Find where the given text appears and provide that cell's center as (X, Y) coordinate. 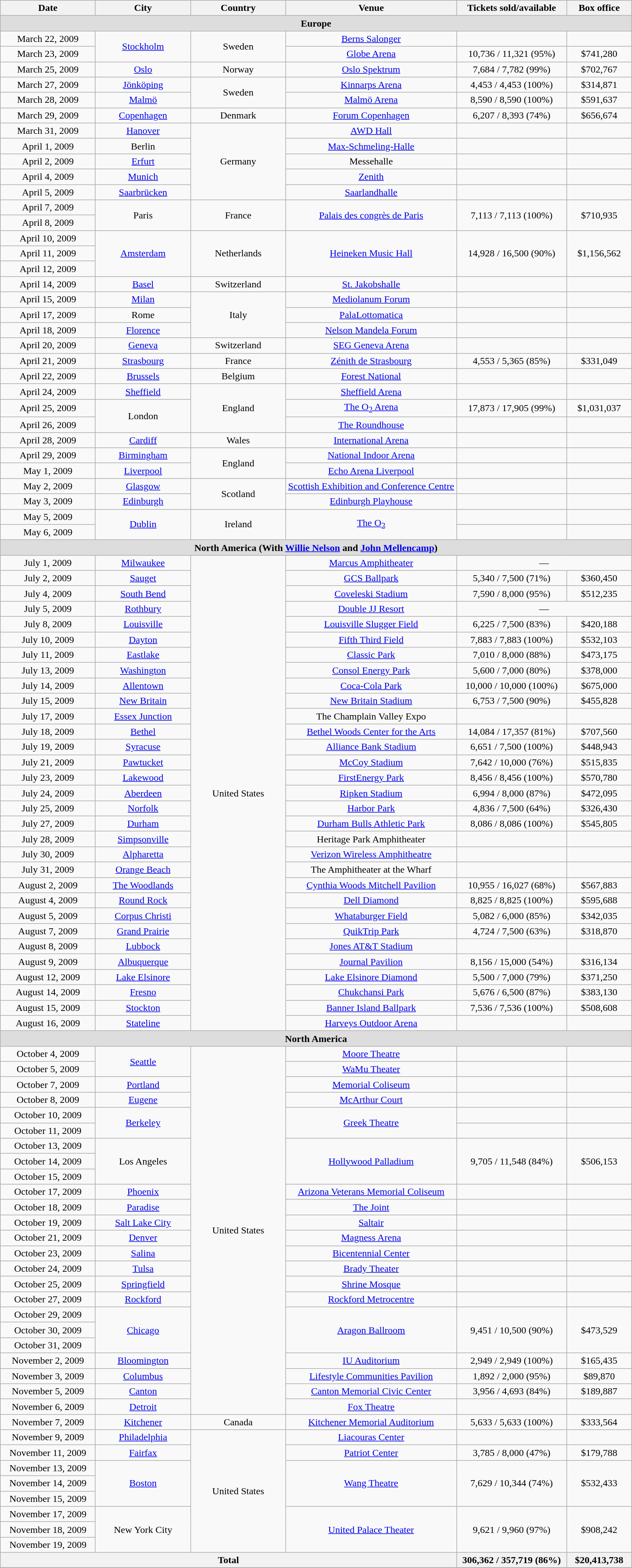
March 29, 2009 (48, 115)
Moore Theatre (371, 1054)
Birmingham (143, 455)
October 23, 2009 (48, 1253)
$515,835 (599, 762)
October 10, 2009 (48, 1115)
November 5, 2009 (48, 1391)
$342,035 (599, 916)
July 4, 2009 (48, 593)
Banner Island Ballpark (371, 1008)
Verizon Wireless Amphitheatre (371, 854)
April 2, 2009 (48, 161)
October 25, 2009 (48, 1284)
Oslo (143, 69)
April 5, 2009 (48, 192)
Wang Theatre (371, 1483)
10,000 / 10,000 (100%) (511, 686)
306,362 / 357,719 (86%) (511, 1560)
Kinnarps Arena (371, 85)
Fox Theatre (371, 1407)
Glasgow (143, 486)
8,825 / 8,825 (100%) (511, 900)
Florence (143, 330)
Magness Arena (371, 1238)
SEG Geneva Arena (371, 345)
$707,560 (599, 732)
Allentown (143, 686)
Portland (143, 1084)
Whataburger Field (371, 916)
October 17, 2009 (48, 1192)
New Britain Stadium (371, 701)
North America (With Willie Nelson and John Mellencamp) (316, 547)
Corpus Christi (143, 916)
Kitchener (143, 1422)
Aragon Ballroom (371, 1330)
Journal Pavilion (371, 962)
8,456 / 8,456 (100%) (511, 778)
$545,805 (599, 824)
August 16, 2009 (48, 1023)
April 26, 2009 (48, 425)
July 25, 2009 (48, 808)
Rothbury (143, 609)
April 4, 2009 (48, 177)
Saarlandhalle (371, 192)
Jones AT&T Stadium (371, 946)
The Champlain Valley Expo (371, 716)
Malmö Arena (371, 100)
August 12, 2009 (48, 977)
The Amphitheater at the Wharf (371, 870)
November 19, 2009 (48, 1545)
$326,430 (599, 808)
Paradise (143, 1207)
Erfurt (143, 161)
14,928 / 16,500 (90%) (511, 254)
AWD Hall (371, 131)
The O2 Arena (371, 408)
April 17, 2009 (48, 315)
July 27, 2009 (48, 824)
Dell Diamond (371, 900)
Stateline (143, 1023)
9,451 / 10,500 (90%) (511, 1330)
Lake Elsinore (143, 977)
North America (316, 1038)
October 21, 2009 (48, 1238)
6,753 / 7,500 (90%) (511, 701)
November 17, 2009 (48, 1514)
Date (48, 8)
Salina (143, 1253)
$702,767 (599, 69)
Liverpool (143, 471)
7,642 / 10,000 (76%) (511, 762)
March 28, 2009 (48, 100)
October 13, 2009 (48, 1146)
Canton Memorial Civic Center (371, 1391)
Edinburgh (143, 501)
$331,049 (599, 361)
Arizona Veterans Memorial Coliseum (371, 1192)
$360,450 (599, 578)
$316,134 (599, 962)
Hanover (143, 131)
Basel (143, 284)
Mediolanum Forum (371, 299)
Box office (599, 8)
April 7, 2009 (48, 208)
October 14, 2009 (48, 1161)
The Roundhouse (371, 425)
October 7, 2009 (48, 1084)
Paris (143, 215)
$189,887 (599, 1391)
Edinburgh Playhouse (371, 501)
4,553 / 5,365 (85%) (511, 361)
Netherlands (238, 254)
July 31, 2009 (48, 870)
Aberdeen (143, 793)
October 5, 2009 (48, 1069)
New York City (143, 1529)
Amsterdam (143, 254)
United Palace Theater (371, 1529)
Alliance Bank Stadium (371, 747)
Geneva (143, 345)
Dayton (143, 640)
Shrine Mosque (371, 1284)
GCS Ballpark (371, 578)
Venue (371, 8)
Messehalle (371, 161)
Washington (143, 670)
April 12, 2009 (48, 269)
5,600 / 7,000 (80%) (511, 670)
April 11, 2009 (48, 254)
Durham Bulls Athletic Park (371, 824)
Jönköping (143, 85)
Patriot Center (371, 1453)
Cardiff (143, 440)
Harbor Park (371, 808)
April 1, 2009 (48, 146)
November 15, 2009 (48, 1499)
IU Auditorium (371, 1361)
April 28, 2009 (48, 440)
2,949 / 2,949 (100%) (511, 1361)
Los Angeles (143, 1161)
Bethel Woods Center for the Arts (371, 732)
$508,608 (599, 1008)
Country (238, 8)
$595,688 (599, 900)
Salt Lake City (143, 1223)
November 14, 2009 (48, 1483)
July 15, 2009 (48, 701)
8,590 / 8,590 (100%) (511, 100)
$532,433 (599, 1483)
8,086 / 8,086 (100%) (511, 824)
Greek Theatre (371, 1123)
April 29, 2009 (48, 455)
Strasbourg (143, 361)
July 24, 2009 (48, 793)
Ripken Stadium (371, 793)
Lubbock (143, 946)
$179,788 (599, 1453)
$378,000 (599, 670)
October 30, 2009 (48, 1330)
6,994 / 8,000 (87%) (511, 793)
May 2, 2009 (48, 486)
London (143, 416)
$570,780 (599, 778)
7,536 / 7,536 (100%) (511, 1008)
July 5, 2009 (48, 609)
Forum Copenhagen (371, 115)
April 15, 2009 (48, 299)
$741,280 (599, 54)
Rome (143, 315)
Ireland (238, 524)
Marcus Amphitheater (371, 563)
November 11, 2009 (48, 1453)
April 25, 2009 (48, 408)
July 8, 2009 (48, 624)
1,892 / 2,000 (95%) (511, 1376)
7,590 / 8,000 (95%) (511, 593)
Total (229, 1560)
October 29, 2009 (48, 1314)
Echo Arena Liverpool (371, 471)
Consol Energy Park (371, 670)
5,633 / 5,633 (100%) (511, 1422)
10,955 / 16,027 (68%) (511, 885)
Saarbrücken (143, 192)
Norway (238, 69)
Coca-Cola Park (371, 686)
May 1, 2009 (48, 471)
7,684 / 7,782 (99%) (511, 69)
Milwaukee (143, 563)
Memorial Coliseum (371, 1084)
July 14, 2009 (48, 686)
14,084 / 17,357 (81%) (511, 732)
July 10, 2009 (48, 640)
October 19, 2009 (48, 1223)
April 18, 2009 (48, 330)
$455,828 (599, 701)
Seattle (143, 1061)
Cynthia Woods Mitchell Pavilion (371, 885)
Syracuse (143, 747)
Globe Arena (371, 54)
July 17, 2009 (48, 716)
August 14, 2009 (48, 992)
8,156 / 15,000 (54%) (511, 962)
October 31, 2009 (48, 1345)
Simpsonville (143, 839)
Scottish Exhibition and Conference Centre (371, 486)
August 4, 2009 (48, 900)
5,500 / 7,000 (79%) (511, 977)
4,453 / 4,453 (100%) (511, 85)
6,225 / 7,500 (83%) (511, 624)
Phoenix (143, 1192)
Dublin (143, 524)
August 5, 2009 (48, 916)
Saltair (371, 1223)
Alpharetta (143, 854)
Grand Prairie (143, 931)
April 20, 2009 (48, 345)
Belgium (238, 376)
Fifth Third Field (371, 640)
Stockton (143, 1008)
Brady Theater (371, 1269)
$908,242 (599, 1529)
Boston (143, 1483)
July 2, 2009 (48, 578)
Kitchener Memorial Auditorium (371, 1422)
QuikTrip Park (371, 931)
Classic Park (371, 655)
Canada (238, 1422)
$420,188 (599, 624)
March 27, 2009 (48, 85)
April 22, 2009 (48, 376)
McArthur Court (371, 1100)
7,883 / 7,883 (100%) (511, 640)
May 6, 2009 (48, 532)
Round Rock (143, 900)
Bethel (143, 732)
$318,870 (599, 931)
$710,935 (599, 215)
Lakewood (143, 778)
July 19, 2009 (48, 747)
$1,156,562 (599, 254)
$675,000 (599, 686)
August 2, 2009 (48, 885)
November 18, 2009 (48, 1529)
Durham (143, 824)
Denver (143, 1238)
March 23, 2009 (48, 54)
Oslo Spektrum (371, 69)
Bicentennial Center (371, 1253)
$1,031,037 (599, 408)
St. Jakobshalle (371, 284)
Rockford (143, 1299)
April 14, 2009 (48, 284)
Orange Beach (143, 870)
$473,175 (599, 655)
$383,130 (599, 992)
New Britain (143, 701)
5,676 / 6,500 (87%) (511, 992)
Nelson Mandela Forum (371, 330)
July 21, 2009 (48, 762)
Heineken Music Hall (371, 254)
Eastlake (143, 655)
4,836 / 7,500 (64%) (511, 808)
$591,637 (599, 100)
Lifestyle Communities Pavilion (371, 1376)
October 4, 2009 (48, 1054)
July 23, 2009 (48, 778)
May 5, 2009 (48, 517)
Zenith (371, 177)
Pawtucket (143, 762)
Scotland (238, 494)
November 6, 2009 (48, 1407)
Berkeley (143, 1123)
$512,235 (599, 593)
Columbus (143, 1376)
Milan (143, 299)
17,873 / 17,905 (99%) (511, 408)
November 13, 2009 (48, 1468)
Munich (143, 177)
International Arena (371, 440)
9,705 / 11,548 (84%) (511, 1161)
Heritage Park Amphitheater (371, 839)
$333,564 (599, 1422)
$567,883 (599, 885)
August 15, 2009 (48, 1008)
Malmö (143, 100)
Germany (238, 161)
July 30, 2009 (48, 854)
Double JJ Resort (371, 609)
$473,529 (599, 1330)
August 9, 2009 (48, 962)
October 24, 2009 (48, 1269)
$506,153 (599, 1161)
March 22, 2009 (48, 39)
Sauget (143, 578)
October 27, 2009 (48, 1299)
August 7, 2009 (48, 931)
Liacouras Center (371, 1437)
Brussels (143, 376)
October 18, 2009 (48, 1207)
March 31, 2009 (48, 131)
Albuquerque (143, 962)
Harveys Outdoor Arena (371, 1023)
5,340 / 7,500 (71%) (511, 578)
Lake Elsinore Diamond (371, 977)
Springfield (143, 1284)
Norfolk (143, 808)
Sheffield Arena (371, 391)
City (143, 8)
7,629 / 10,344 (74%) (511, 1483)
$371,250 (599, 977)
Rockford Metrocentre (371, 1299)
Coveleski Stadium (371, 593)
August 8, 2009 (48, 946)
7,010 / 8,000 (88%) (511, 655)
$656,674 (599, 115)
October 15, 2009 (48, 1177)
November 9, 2009 (48, 1437)
$448,943 (599, 747)
Chicago (143, 1330)
6,651 / 7,500 (100%) (511, 747)
Fairfax (143, 1453)
Tickets sold/available (511, 8)
South Bend (143, 593)
McCoy Stadium (371, 762)
5,082 / 6,000 (85%) (511, 916)
The Woodlands (143, 885)
3,785 / 8,000 (47%) (511, 1453)
Europe (316, 23)
July 11, 2009 (48, 655)
3,956 / 4,693 (84%) (511, 1391)
October 11, 2009 (48, 1131)
Sheffield (143, 391)
10,736 / 11,321 (95%) (511, 54)
Copenhagen (143, 115)
Eugene (143, 1100)
Detroit (143, 1407)
Berns Salonger (371, 39)
Italy (238, 315)
July 13, 2009 (48, 670)
Wales (238, 440)
July 1, 2009 (48, 563)
Stockholm (143, 46)
4,724 / 7,500 (63%) (511, 931)
Hollywood Palladium (371, 1161)
April 21, 2009 (48, 361)
Palais des congrès de Paris (371, 215)
Fresno (143, 992)
Philadelphia (143, 1437)
$20,413,738 (599, 1560)
$165,435 (599, 1361)
Louisville Slugger Field (371, 624)
FirstEnergy Park (371, 778)
$532,103 (599, 640)
$472,095 (599, 793)
Max-Schmeling-Halle (371, 146)
9,621 / 9,960 (97%) (511, 1529)
Chukchansi Park (371, 992)
July 28, 2009 (48, 839)
The Joint (371, 1207)
$89,870 (599, 1376)
WaMu Theater (371, 1069)
The O2 (371, 524)
Zénith de Strasbourg (371, 361)
April 10, 2009 (48, 238)
October 8, 2009 (48, 1100)
Berlin (143, 146)
November 2, 2009 (48, 1361)
Tulsa (143, 1269)
April 24, 2009 (48, 391)
Denmark (238, 115)
Bloomington (143, 1361)
PalaLottomatica (371, 315)
July 18, 2009 (48, 732)
7,113 / 7,113 (100%) (511, 215)
May 3, 2009 (48, 501)
Canton (143, 1391)
November 3, 2009 (48, 1376)
National Indoor Arena (371, 455)
Essex Junction (143, 716)
April 8, 2009 (48, 223)
Forest National (371, 376)
$314,871 (599, 85)
Louisville (143, 624)
March 25, 2009 (48, 69)
6,207 / 8,393 (74%) (511, 115)
November 7, 2009 (48, 1422)
